Detect which cell encompasses the target text, then output its (X, Y) center coordinate. 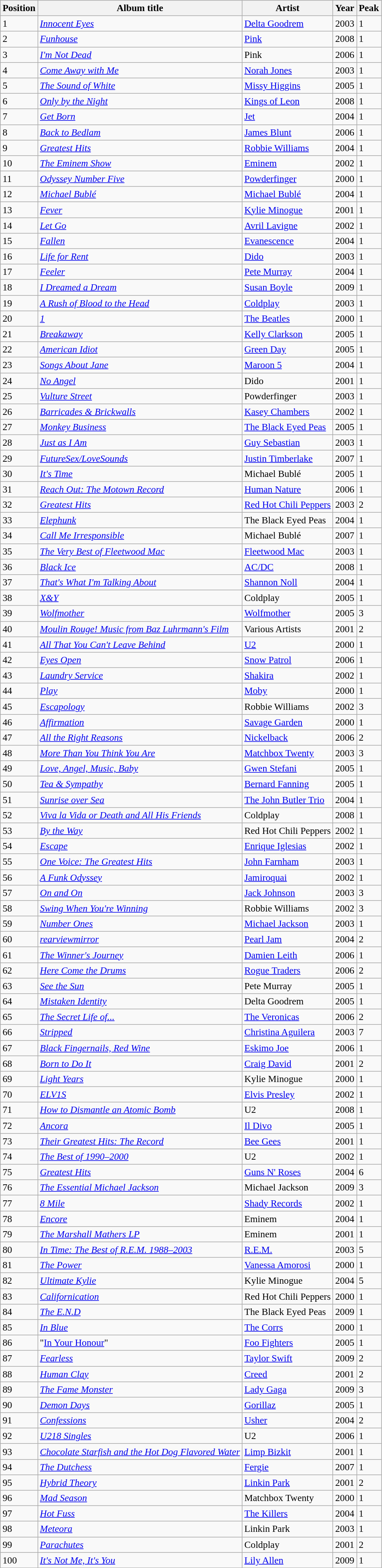
Life for Rent (140, 256)
I Dreamed a Dream (140, 287)
93 (19, 1451)
Fergie (288, 1467)
Savage Garden (288, 722)
X&Y (140, 598)
Moulin Rouge! Music from Baz Luhrmann's Film (140, 629)
14 (19, 225)
Escape (140, 846)
47 (19, 737)
Mistaken Identity (140, 1001)
rearviewmirror (140, 939)
Escapology (140, 706)
The Marshall Mathers LP (140, 1234)
That's What I'm Talking About (140, 582)
62 (19, 970)
All the Right Reasons (140, 737)
97 (19, 1513)
80 (19, 1250)
12 (19, 194)
Affirmation (140, 722)
Guy Sebastian (288, 442)
96 (19, 1498)
In Time: The Best of R.E.M. 1988–2003 (140, 1250)
Eyes Open (140, 660)
Funhouse (140, 39)
Breakaway (140, 334)
23 (19, 365)
It's Time (140, 474)
On and On (140, 893)
64 (19, 1001)
I'm Not Dead (140, 55)
Moby (288, 691)
Nickelback (288, 737)
45 (19, 706)
The Corrs (288, 1327)
30 (19, 474)
Innocent Eyes (140, 23)
24 (19, 380)
The Sound of White (140, 85)
How to Dismantle an Atomic Bomb (140, 1110)
Sunrise over Sea (140, 799)
Come Away with Me (140, 70)
Born to Do It (140, 1063)
61 (19, 955)
Guns N' Roses (288, 1172)
Christina Aguilera (288, 1032)
Enrique Iglesias (288, 846)
15 (19, 241)
R.E.M. (288, 1250)
Jamiroquai (288, 877)
Elephunk (140, 520)
Album title (140, 8)
Swing When You're Winning (140, 908)
38 (19, 598)
Jet (288, 117)
57 (19, 893)
Ultimate Kylie (140, 1280)
50 (19, 784)
68 (19, 1063)
Gorillaz (288, 1405)
The Very Best of Fleetwood Mac (140, 551)
Creed (288, 1374)
91 (19, 1420)
81 (19, 1265)
John Farnham (288, 861)
Play (140, 691)
99 (19, 1545)
It's Not Me, It's You (140, 1560)
Il Divo (288, 1126)
American Idiot (140, 349)
36 (19, 566)
76 (19, 1188)
51 (19, 799)
46 (19, 722)
32 (19, 504)
One Voice: The Greatest Hits (140, 861)
100 (19, 1560)
Bee Gees (288, 1141)
94 (19, 1467)
Missy Higgins (288, 85)
22 (19, 349)
21 (19, 334)
Californication (140, 1296)
43 (19, 675)
Their Greatest Hits: The Record (140, 1141)
95 (19, 1482)
86 (19, 1342)
The Secret Life of... (140, 1017)
Human Clay (140, 1374)
77 (19, 1203)
The Winner's Journey (140, 955)
71 (19, 1110)
92 (19, 1436)
In Blue (140, 1327)
Hybrid Theory (140, 1482)
Pearl Jam (288, 939)
The Essential Michael Jackson (140, 1188)
41 (19, 644)
60 (19, 939)
Lily Allen (288, 1560)
83 (19, 1296)
59 (19, 923)
29 (19, 458)
52 (19, 815)
Tea & Sympathy (140, 784)
The Dutchess (140, 1467)
Feeler (140, 272)
Various Artists (288, 629)
The Veronicas (288, 1017)
4 (19, 70)
Black Fingernails, Red Wine (140, 1048)
Shakira (288, 675)
Fleetwood Mac (288, 551)
67 (19, 1048)
87 (19, 1358)
73 (19, 1141)
84 (19, 1312)
Eskimo Joe (288, 1048)
Snow Patrol (288, 660)
Light Years (140, 1079)
Odyssey Number Five (140, 179)
11 (19, 179)
By the Way (140, 831)
17 (19, 272)
63 (19, 985)
Gwen Stefani (288, 769)
19 (19, 303)
85 (19, 1327)
U218 Singles (140, 1436)
Damien Leith (288, 955)
Encore (140, 1218)
See the Sun (140, 985)
Rogue Traders (288, 970)
28 (19, 442)
Peak (369, 8)
Fearless (140, 1358)
Kasey Chambers (288, 412)
90 (19, 1405)
FutureSex/LoveSounds (140, 458)
25 (19, 396)
Stripped (140, 1032)
Avril Lavigne (288, 225)
69 (19, 1079)
Monkey Business (140, 427)
Human Nature (288, 489)
Love, Angel, Music, Baby (140, 769)
Hot Fuss (140, 1513)
13 (19, 210)
53 (19, 831)
Black Ice (140, 566)
9 (19, 147)
37 (19, 582)
58 (19, 908)
A Funk Odyssey (140, 877)
The John Butler Trio (288, 799)
Lady Gaga (288, 1389)
Number Ones (140, 923)
No Angel (140, 380)
89 (19, 1389)
Artist (288, 8)
The Killers (288, 1513)
27 (19, 427)
Let Go (140, 225)
Get Born (140, 117)
Back to Bedlam (140, 132)
Limp Bizkit (288, 1451)
Shady Records (288, 1203)
26 (19, 412)
Reach Out: The Motown Record (140, 489)
Just as I Am (140, 442)
Ancora (140, 1126)
44 (19, 691)
The Best of 1990–2000 (140, 1156)
18 (19, 287)
All That You Can't Leave Behind (140, 644)
66 (19, 1032)
82 (19, 1280)
8 Mile (140, 1203)
Songs About Jane (140, 365)
79 (19, 1234)
55 (19, 861)
James Blunt (288, 132)
Confessions (140, 1420)
Elvis Presley (288, 1094)
Mad Season (140, 1498)
Position (19, 8)
20 (19, 318)
Maroon 5 (288, 365)
39 (19, 613)
Kelly Clarkson (288, 334)
Here Come the Drums (140, 970)
A Rush of Blood to the Head (140, 303)
98 (19, 1529)
56 (19, 877)
Bernard Fanning (288, 784)
72 (19, 1126)
The Power (140, 1265)
Demon Days (140, 1405)
The Fame Monster (140, 1389)
Viva la Vida or Death and All His Friends (140, 815)
Laundry Service (140, 675)
34 (19, 536)
Green Day (288, 349)
More Than You Think You Are (140, 753)
Fever (140, 210)
Year (345, 8)
31 (19, 489)
Chocolate Starfish and the Hot Dog Flavored Water (140, 1451)
65 (19, 1017)
75 (19, 1172)
74 (19, 1156)
AC/DC (288, 566)
ELV1S (140, 1094)
"In Your Honour" (140, 1342)
Kings of Leon (288, 101)
35 (19, 551)
Vulture Street (140, 396)
Only by the Night (140, 101)
Susan Boyle (288, 287)
Foo Fighters (288, 1342)
Craig David (288, 1063)
33 (19, 520)
The Eminem Show (140, 163)
Evanescence (288, 241)
54 (19, 846)
78 (19, 1218)
Meteora (140, 1529)
Barricades & Brickwalls (140, 412)
70 (19, 1094)
88 (19, 1374)
Fallen (140, 241)
8 (19, 132)
Shannon Noll (288, 582)
49 (19, 769)
48 (19, 753)
Call Me Irresponsible (140, 536)
Jack Johnson (288, 893)
The E.N.D (140, 1312)
10 (19, 163)
Taylor Swift (288, 1358)
Usher (288, 1420)
Vanessa Amorosi (288, 1265)
Justin Timberlake (288, 458)
40 (19, 629)
42 (19, 660)
Parachutes (140, 1545)
16 (19, 256)
The Beatles (288, 318)
Norah Jones (288, 70)
